Detect which cell encompasses the target text, then output its [x, y] center coordinate. 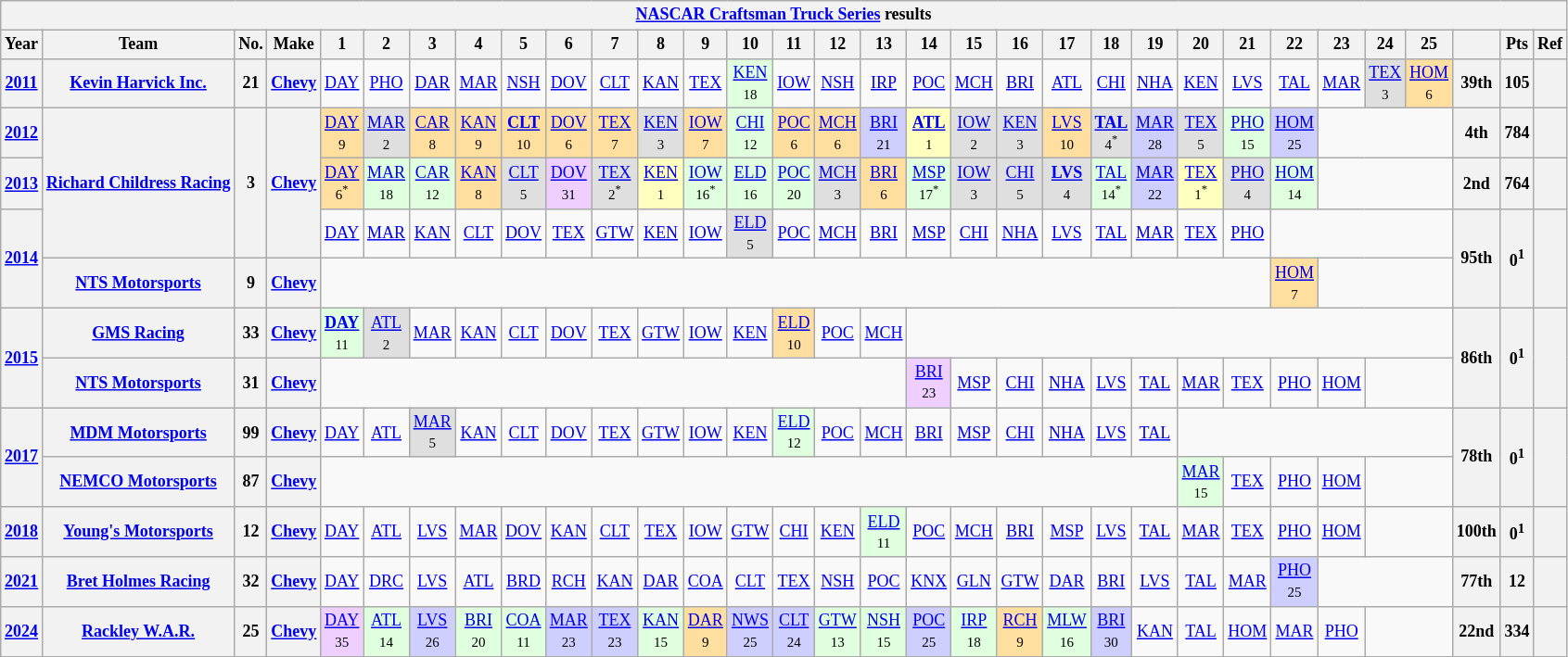
2012 [22, 133]
TAL4* [1111, 133]
32 [250, 582]
DOV6 [568, 133]
11 [794, 44]
NEMCO Motorsports [137, 482]
7 [615, 44]
Pts [1517, 44]
2024 [22, 631]
NASCAR Craftsman Truck Series results [784, 15]
BRI30 [1111, 631]
2013 [22, 183]
ELD11 [884, 532]
14 [929, 44]
Make [294, 44]
ELD10 [794, 333]
TEX7 [615, 133]
LVS26 [432, 631]
HOM25 [1294, 133]
DRC [387, 582]
KAN15 [661, 631]
PHO25 [1294, 582]
BRI6 [884, 183]
COA11 [524, 631]
IOW7 [705, 133]
MAR2 [387, 133]
CLT5 [524, 183]
24 [1385, 44]
POC25 [929, 631]
KEN18 [750, 83]
MAR28 [1155, 133]
DAY11 [342, 333]
PHO4 [1248, 183]
TEX1* [1201, 183]
MCH3 [837, 183]
18 [1111, 44]
31 [250, 383]
86th [1476, 358]
ELD12 [794, 433]
Bret Holmes Racing [137, 582]
KNX [929, 582]
COA [705, 582]
MAR22 [1155, 183]
DAY35 [342, 631]
17 [1066, 44]
DAY6* [342, 183]
MAR15 [1201, 482]
NSH15 [884, 631]
6 [568, 44]
IOW16* [705, 183]
Kevin Harvick Inc. [137, 83]
33 [250, 333]
TEX2* [615, 183]
POC6 [794, 133]
TEX3 [1385, 83]
MLW16 [1066, 631]
2017 [22, 458]
TEX5 [1201, 133]
Young's Motorsports [137, 532]
KAN9 [478, 133]
8 [661, 44]
87 [250, 482]
77th [1476, 582]
2021 [22, 582]
78th [1476, 458]
2014 [22, 258]
10 [750, 44]
Rackley W.A.R. [137, 631]
IRP [884, 83]
CLT10 [524, 133]
Team [137, 44]
2011 [22, 83]
LVS10 [1066, 133]
ELD5 [750, 234]
GTW13 [837, 631]
TAL14* [1111, 183]
NWS25 [750, 631]
334 [1517, 631]
MAR18 [387, 183]
764 [1517, 183]
20 [1201, 44]
DAR9 [705, 631]
HOM14 [1294, 183]
No. [250, 44]
POC20 [794, 183]
2nd [1476, 183]
BRI20 [478, 631]
23 [1341, 44]
Richard Childress Racing [137, 183]
CLT24 [794, 631]
CAR12 [432, 183]
HOM6 [1430, 83]
4th [1476, 133]
39th [1476, 83]
99 [250, 433]
13 [884, 44]
ATL1 [929, 133]
TEX23 [615, 631]
Ref [1550, 44]
2015 [22, 358]
BRD [524, 582]
MSP17* [929, 183]
DAY9 [342, 133]
DOV31 [568, 183]
19 [1155, 44]
100th [1476, 532]
IRP18 [975, 631]
IOW2 [975, 133]
MCH6 [837, 133]
CHI12 [750, 133]
2 [387, 44]
1 [342, 44]
MAR5 [432, 433]
CAR8 [432, 133]
5 [524, 44]
BRI21 [884, 133]
105 [1517, 83]
RCH9 [1020, 631]
15 [975, 44]
HOM7 [1294, 284]
95th [1476, 258]
ATL14 [387, 631]
ELD16 [750, 183]
CHI5 [1020, 183]
ATL2 [387, 333]
GLN [975, 582]
BRI23 [929, 383]
LVS4 [1066, 183]
16 [1020, 44]
PHO15 [1248, 133]
KAN8 [478, 183]
Year [22, 44]
22 [1294, 44]
22nd [1476, 631]
MAR23 [568, 631]
784 [1517, 133]
2018 [22, 532]
GMS Racing [137, 333]
MDM Motorsports [137, 433]
IOW3 [975, 183]
4 [478, 44]
RCH [568, 582]
KEN1 [661, 183]
